Identify which cell holds the provided text, then report its (x, y) central coordinate. 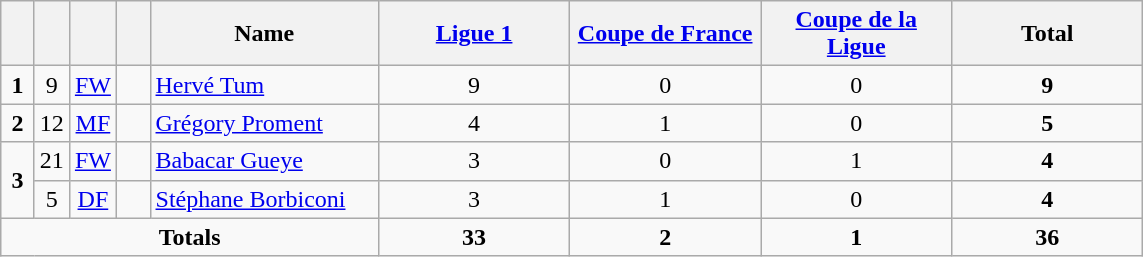
Coupe de France (666, 34)
12 (52, 123)
21 (52, 161)
36 (1048, 237)
Stéphane Borbiconi (264, 199)
Grégory Proment (264, 123)
Total (1048, 34)
MF (92, 123)
33 (474, 237)
Totals (190, 237)
Ligue 1 (474, 34)
DF (92, 199)
Name (264, 34)
Hervé Tum (264, 85)
Coupe de la Ligue (856, 34)
Babacar Gueye (264, 161)
